Return the [X, Y] coordinate for the center point of the cell that contains the specified text.  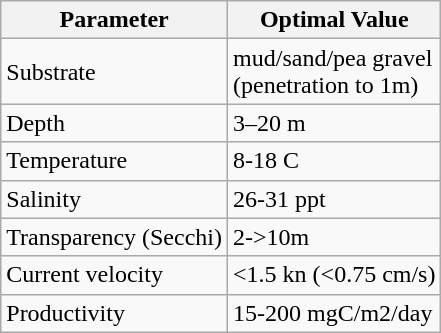
Depth [114, 123]
mud/sand/pea gravel(penetration to 1m) [334, 72]
15-200 mgC/m2/day [334, 313]
Transparency (Secchi) [114, 237]
Current velocity [114, 275]
26-31 ppt [334, 199]
3–20 m [334, 123]
Parameter [114, 20]
Salinity [114, 199]
<1.5 kn (<0.75 cm/s) [334, 275]
8-18 C [334, 161]
Optimal Value [334, 20]
Substrate [114, 72]
2->10m [334, 237]
Productivity [114, 313]
Temperature [114, 161]
